Determine the [x, y] coordinate at the center of the cell enclosing the given text.  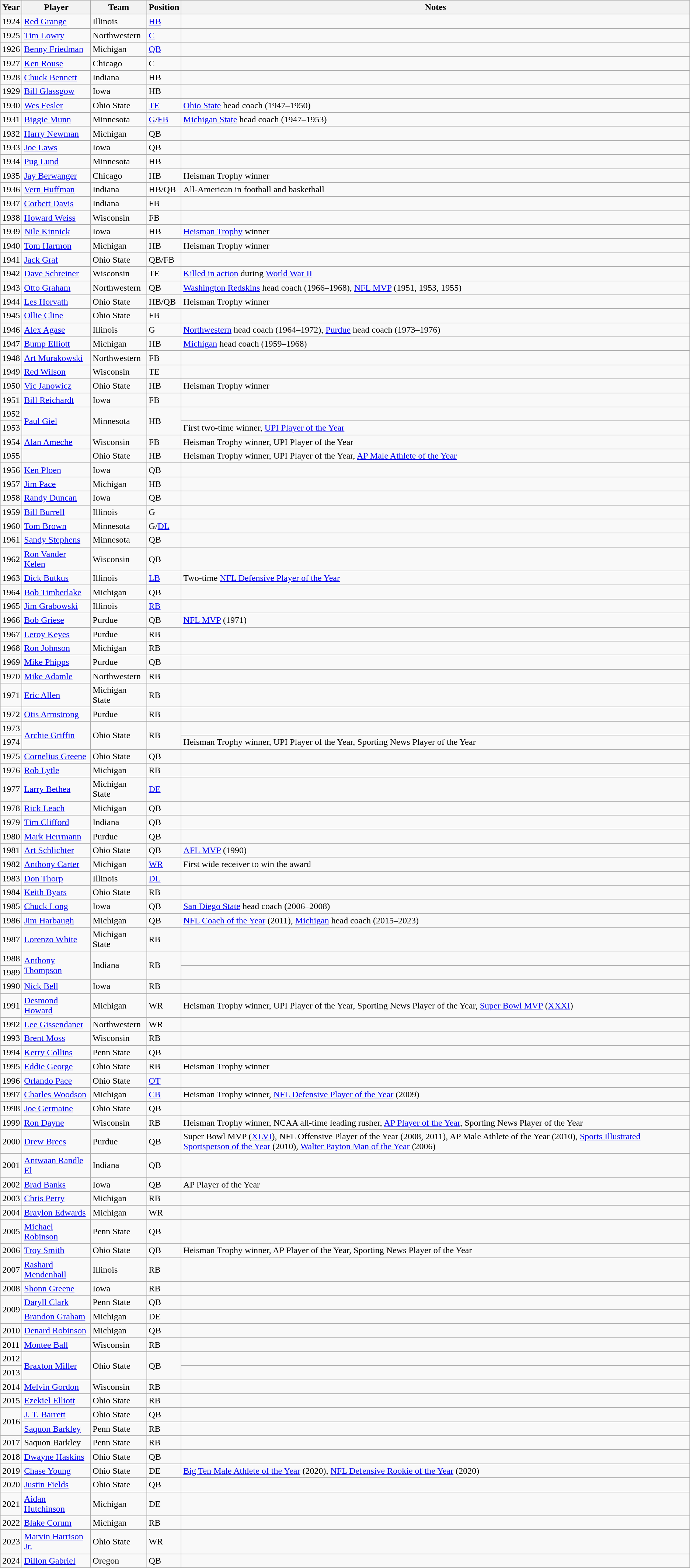
Heisman Trophy winner, UPI Player of the Year, Sporting News Player of the Year, Super Bowl MVP (XXXI) [436, 1006]
LB [164, 578]
San Diego State head coach (2006–2008) [436, 906]
Art Murakowski [56, 358]
Chris Perry [56, 1199]
Troy Smith [56, 1250]
Drew Brees [56, 1142]
2019 [11, 1471]
Corbett Davis [56, 204]
Pug Lund [56, 161]
Michigan State head coach (1947–1953) [436, 119]
1935 [11, 176]
Eddie George [56, 1066]
Larry Bethea [56, 789]
Mike Adamle [56, 676]
Heisman Trophy winner, UPI Player of the Year, AP Male Athlete of the Year [436, 456]
1924 [11, 21]
Jim Pace [56, 484]
1963 [11, 578]
Desmond Howard [56, 1006]
2008 [11, 1288]
Big Ten Male Athlete of the Year (2020), NFL Defensive Rookie of the Year (2020) [436, 1471]
Justin Fields [56, 1485]
2020 [11, 1485]
Washington Redskins head coach (1966–1968), NFL MVP (1951, 1953, 1955) [436, 288]
1926 [11, 49]
Rob Lytle [56, 770]
Denard Robinson [56, 1330]
Bob Griese [56, 620]
QB/FB [164, 260]
Tim Lowry [56, 35]
1978 [11, 808]
Antwaan Randle El [56, 1165]
Bill Burrell [56, 512]
2015 [11, 1401]
Marvin Harrison Jr. [56, 1542]
1986 [11, 920]
1947 [11, 344]
1977 [11, 789]
1964 [11, 592]
Tom Harmon [56, 246]
Nile Kinnick [56, 232]
2010 [11, 1330]
1968 [11, 648]
Vern Huffman [56, 190]
2016 [11, 1422]
2000 [11, 1142]
1933 [11, 147]
1969 [11, 662]
Ken Rouse [56, 63]
1925 [11, 35]
1930 [11, 105]
Howard Weiss [56, 218]
Alan Ameche [56, 442]
Anthony Thompson [56, 965]
Blake Corum [56, 1523]
2006 [11, 1250]
Cornelius Greene [56, 756]
1982 [11, 864]
1952 [11, 414]
1949 [11, 372]
Joe Germaine [56, 1108]
1990 [11, 986]
Benny Friedman [56, 49]
Tom Brown [56, 526]
Bill Glassgow [56, 91]
NFL MVP (1971) [436, 620]
First two-time winner, UPI Player of the Year [436, 428]
1975 [11, 756]
2014 [11, 1387]
Killed in action during World War II [436, 274]
2017 [11, 1443]
1941 [11, 260]
1931 [11, 119]
Ron Johnson [56, 648]
1943 [11, 288]
Tim Clifford [56, 822]
CB [164, 1094]
Ken Ploen [56, 470]
Harry Newman [56, 133]
Biggie Munn [56, 119]
1957 [11, 484]
Lorenzo White [56, 939]
1991 [11, 1006]
Mike Phipps [56, 662]
1950 [11, 386]
AP Player of the Year [436, 1185]
J. T. Barrett [56, 1415]
1927 [11, 63]
OT [164, 1080]
1966 [11, 620]
Jack Graf [56, 260]
2024 [11, 1561]
1960 [11, 526]
Brandon Graham [56, 1316]
Wes Fesler [56, 105]
2012 [11, 1358]
Team [119, 7]
1937 [11, 204]
Keith Byars [56, 892]
1993 [11, 1038]
1944 [11, 302]
1994 [11, 1052]
Alex Agase [56, 330]
2013 [11, 1372]
1981 [11, 850]
Red Wilson [56, 372]
Jim Harbaugh [56, 920]
Ezekiel Elliott [56, 1401]
2022 [11, 1523]
2004 [11, 1213]
Michael Robinson [56, 1232]
Notes [436, 7]
Oregon [119, 1561]
AFL MVP (1990) [436, 850]
Dave Schreiner [56, 274]
Heisman Trophy winner, AP Player of the Year, Sporting News Player of the Year [436, 1250]
Lee Gissendaner [56, 1024]
Brad Banks [56, 1185]
Brent Moss [56, 1038]
1948 [11, 358]
1984 [11, 892]
Mark Herrmann [56, 836]
Jim Grabowski [56, 606]
1972 [11, 714]
Rashard Mendenhall [56, 1269]
Heisman Trophy winner, UPI Player of the Year [436, 442]
Don Thorp [56, 878]
Red Grange [56, 21]
Sandy Stephens [56, 540]
1971 [11, 695]
1997 [11, 1094]
2021 [11, 1504]
Bump Elliott [56, 344]
1940 [11, 246]
Year [11, 7]
2009 [11, 1309]
Shonn Greene [56, 1288]
Orlando Pace [56, 1080]
Heisman Trophy winner, NCAA all-time leading rusher, AP Player of the Year, Sporting News Player of the Year [436, 1122]
Otto Graham [56, 288]
Eric Allen [56, 695]
2011 [11, 1344]
1958 [11, 498]
2007 [11, 1269]
Bill Reichardt [56, 400]
Northwestern head coach (1964–1972), Purdue head coach (1973–1976) [436, 330]
Joe Laws [56, 147]
DL [164, 878]
Chuck Bennett [56, 77]
1945 [11, 316]
1973 [11, 728]
Jay Berwanger [56, 176]
1987 [11, 939]
Heisman Trophy winner, NFL Defensive Player of the Year (2009) [436, 1094]
1989 [11, 972]
1953 [11, 428]
1956 [11, 470]
Nick Bell [56, 986]
Otis Armstrong [56, 714]
Paul Giel [56, 421]
1932 [11, 133]
Ohio State head coach (1947–1950) [436, 105]
Charles Woodson [56, 1094]
Aidan Hutchinson [56, 1504]
Dwayne Haskins [56, 1457]
Heisman Trophy winner, UPI Player of the Year, Sporting News Player of the Year [436, 742]
Position [164, 7]
1961 [11, 540]
1939 [11, 232]
1962 [11, 559]
Melvin Gordon [56, 1387]
Montee Ball [56, 1344]
Archie Griffin [56, 735]
Les Horvath [56, 302]
1980 [11, 836]
1999 [11, 1122]
1995 [11, 1066]
2001 [11, 1165]
1955 [11, 456]
G/DL [164, 526]
Ron Dayne [56, 1122]
All-American in football and basketball [436, 190]
1954 [11, 442]
1965 [11, 606]
1976 [11, 770]
Ollie Cline [56, 316]
Player [56, 7]
1959 [11, 512]
2003 [11, 1199]
Kerry Collins [56, 1052]
2005 [11, 1232]
Michigan head coach (1959–1968) [436, 344]
1996 [11, 1080]
1992 [11, 1024]
Leroy Keyes [56, 634]
Two-time NFL Defensive Player of the Year [436, 578]
First wide receiver to win the award [436, 864]
Bob Timberlake [56, 592]
1998 [11, 1108]
2018 [11, 1457]
1985 [11, 906]
2023 [11, 1542]
1951 [11, 400]
NFL Coach of the Year (2011), Michigan head coach (2015–2023) [436, 920]
2002 [11, 1185]
1928 [11, 77]
1946 [11, 330]
1970 [11, 676]
Daryll Clark [56, 1302]
Anthony Carter [56, 864]
Randy Duncan [56, 498]
Braylon Edwards [56, 1213]
Vic Janowicz [56, 386]
Dick Butkus [56, 578]
Rick Leach [56, 808]
1934 [11, 161]
1967 [11, 634]
1936 [11, 190]
Chuck Long [56, 906]
1974 [11, 742]
Dillon Gabriel [56, 1561]
1942 [11, 274]
Art Schlichter [56, 850]
1929 [11, 91]
G/FB [164, 119]
1988 [11, 958]
Braxton Miller [56, 1365]
1938 [11, 218]
1979 [11, 822]
Chase Young [56, 1471]
1983 [11, 878]
Ron Vander Kelen [56, 559]
